Output the [x, y] coordinate of the center of the cell containing the given text.  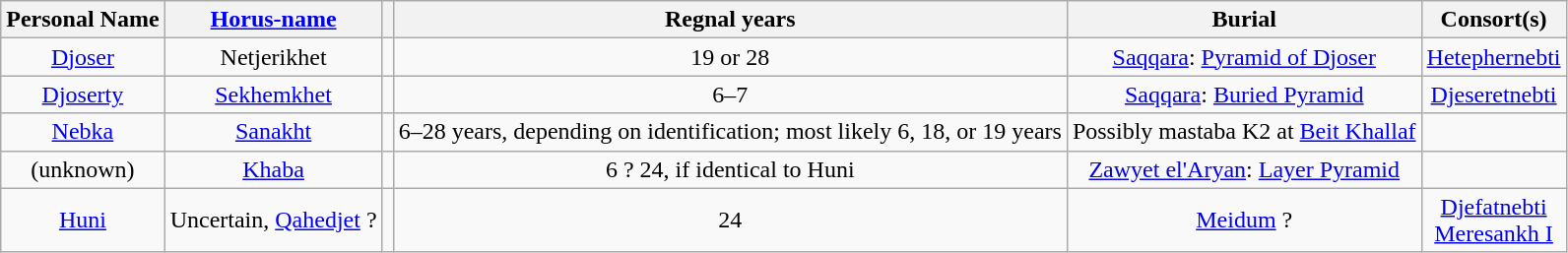
Meidum ? [1244, 221]
6 ? 24, if identical to Huni [730, 169]
Horus-name [274, 20]
Nebka [83, 132]
Sekhemkhet [274, 95]
Regnal years [730, 20]
Possibly mastaba K2 at Beit Khallaf [1244, 132]
6–7 [730, 95]
Netjerikhet [274, 57]
Hetephernebti [1493, 57]
Sanakht [274, 132]
Saqqara: Pyramid of Djoser [1244, 57]
19 or 28 [730, 57]
Djoser [83, 57]
6–28 years, depending on identification; most likely 6, 18, or 19 years [730, 132]
Consort(s) [1493, 20]
Burial [1244, 20]
Djoserty [83, 95]
24 [730, 221]
DjefatnebtiMeresankh I [1493, 221]
(unknown) [83, 169]
Huni [83, 221]
Personal Name [83, 20]
Saqqara: Buried Pyramid [1244, 95]
Uncertain, Qahedjet ? [274, 221]
Zawyet el'Aryan: Layer Pyramid [1244, 169]
Djeseretnebti [1493, 95]
Khaba [274, 169]
